Return the [x, y] coordinate for the center point of the cell that contains the specified text.  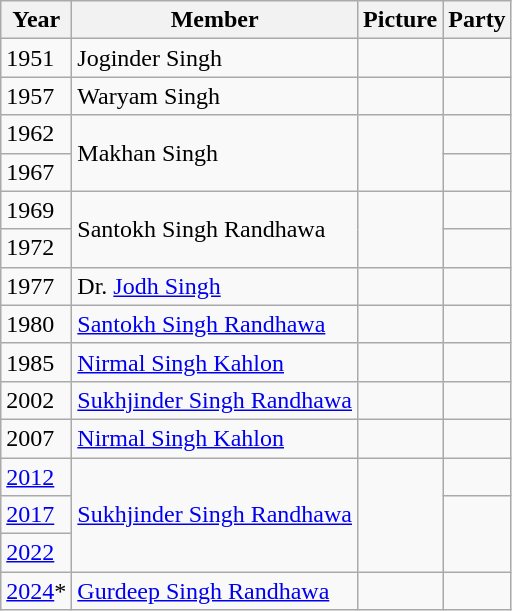
Dr. Jodh Singh [215, 286]
1951 [36, 58]
1962 [36, 134]
2007 [36, 438]
Year [36, 20]
1985 [36, 362]
Member [215, 20]
Joginder Singh [215, 58]
2002 [36, 400]
1957 [36, 96]
1969 [36, 210]
1972 [36, 248]
2024* [36, 591]
1980 [36, 324]
2017 [36, 515]
2012 [36, 477]
2022 [36, 553]
1977 [36, 286]
Waryam Singh [215, 96]
Gurdeep Singh Randhawa [215, 591]
Party [477, 20]
Picture [400, 20]
Makhan Singh [215, 153]
1967 [36, 172]
